Return the (X, Y) coordinate for the center point of the cell that contains the specified text.  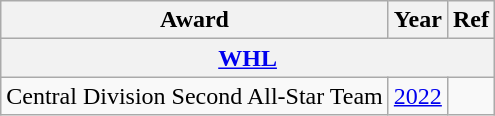
Central Division Second All-Star Team (195, 96)
Ref (470, 20)
2022 (418, 96)
WHL (248, 58)
Award (195, 20)
Year (418, 20)
